Return (X, Y) of the center of cell containing provided text 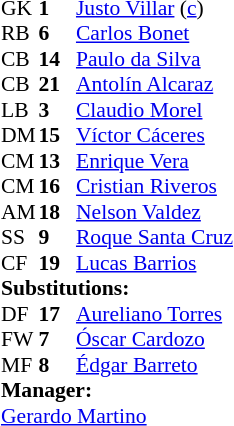
MF (20, 365)
Roque Santa Cruz (154, 237)
7 (57, 339)
Cristian Riveros (154, 187)
Substitutions: (117, 289)
Manager: (117, 391)
Enrique Vera (154, 161)
17 (57, 314)
Lucas Barrios (154, 263)
Claudio Morel (154, 110)
21 (57, 85)
9 (57, 237)
CF (20, 263)
DF (20, 314)
Aureliano Torres (154, 314)
AM (20, 212)
19 (57, 263)
LB (20, 110)
Paulo da Silva (154, 59)
16 (57, 187)
13 (57, 161)
8 (57, 365)
FW (20, 339)
18 (57, 212)
14 (57, 59)
Édgar Barreto (154, 365)
15 (57, 135)
DM (20, 135)
Víctor Cáceres (154, 135)
Óscar Cardozo (154, 339)
6 (57, 33)
Nelson Valdez (154, 212)
Carlos Bonet (154, 33)
Antolín Alcaraz (154, 85)
RB (20, 33)
3 (57, 110)
SS (20, 237)
